Pinpoint the cell where the given text exists, returning its (X, Y) midpoint coordinate. 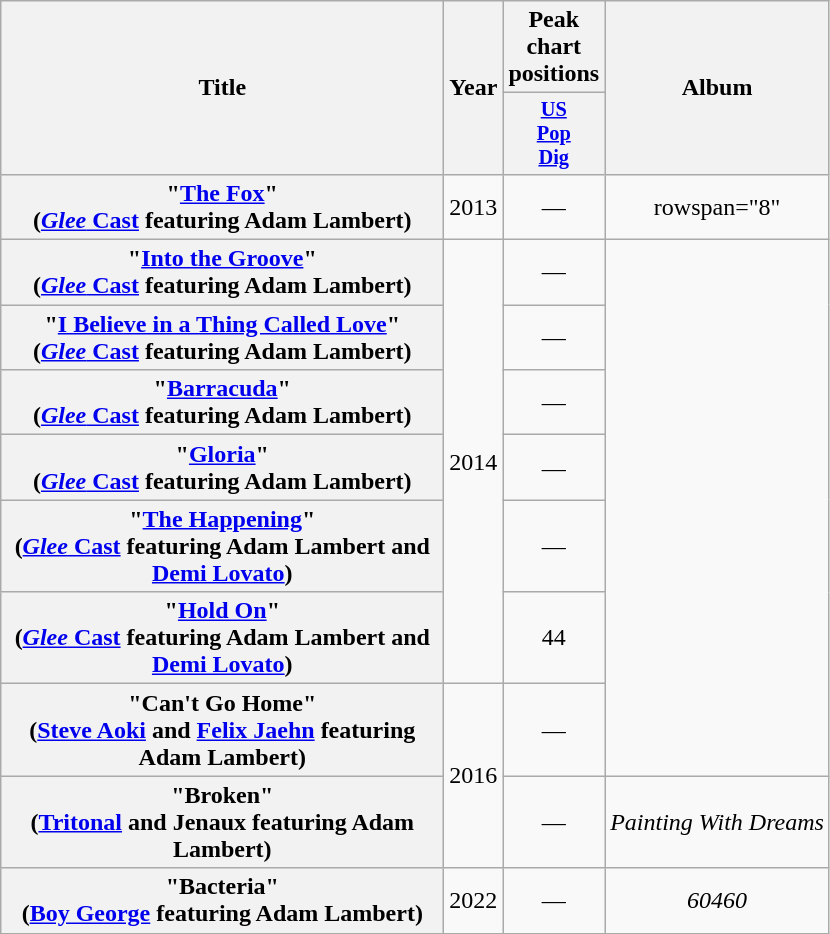
"The Fox"(Glee Cast featuring Adam Lambert) (222, 206)
"Into the Groove"(Glee Cast featuring Adam Lambert) (222, 272)
Title (222, 88)
Year (474, 88)
2013 (474, 206)
2014 (474, 462)
60460 (718, 900)
Painting With Dreams (718, 822)
"I Believe in a Thing Called Love"(Glee Cast featuring Adam Lambert) (222, 338)
2016 (474, 776)
2022 (474, 900)
"Gloria"(Glee Cast featuring Adam Lambert) (222, 468)
"The Happening"(Glee Cast featuring Adam Lambert and Demi Lovato) (222, 546)
Album (718, 88)
"Hold On"(Glee Cast featuring Adam Lambert and Demi Lovato) (222, 638)
"Bacteria"(Boy George featuring Adam Lambert) (222, 900)
44 (554, 638)
USPopDig (554, 134)
"Can't Go Home"(Steve Aoki and Felix Jaehn featuring Adam Lambert) (222, 730)
Peak chart positions (554, 47)
rowspan="8" (718, 206)
"Barracuda"(Glee Cast featuring Adam Lambert) (222, 402)
"Broken"(Tritonal and Jenaux featuring Adam Lambert) (222, 822)
